Extract the (x, y) coordinate from the center of the cell holding the provided text.  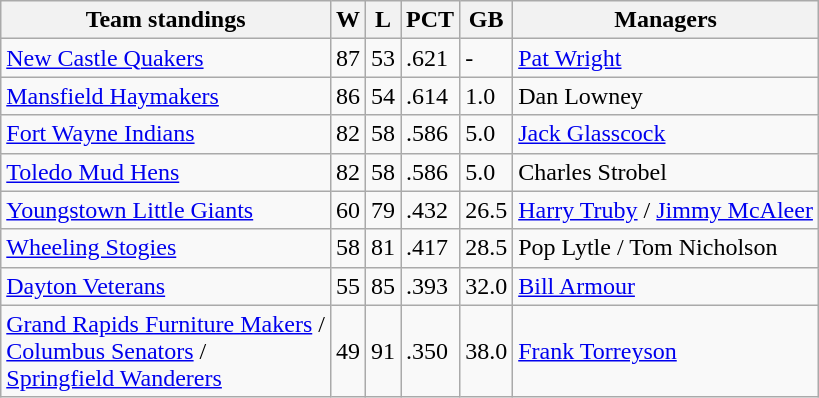
Pop Lytle / Tom Nicholson (666, 248)
Dayton Veterans (166, 286)
Pat Wright (666, 58)
Bill Armour (666, 286)
.417 (430, 248)
38.0 (486, 351)
GB (486, 20)
Fort Wayne Indians (166, 134)
L (384, 20)
Dan Lowney (666, 96)
49 (348, 351)
54 (384, 96)
Managers (666, 20)
New Castle Quakers (166, 58)
Charles Strobel (666, 172)
Frank Torreyson (666, 351)
60 (348, 210)
Jack Glasscock (666, 134)
86 (348, 96)
26.5 (486, 210)
W (348, 20)
.614 (430, 96)
Harry Truby / Jimmy McAleer (666, 210)
- (486, 58)
.393 (430, 286)
28.5 (486, 248)
PCT (430, 20)
87 (348, 58)
79 (384, 210)
Grand Rapids Furniture Makers / Columbus Senators / Springfield Wanderers (166, 351)
Mansfield Haymakers (166, 96)
91 (384, 351)
Toledo Mud Hens (166, 172)
Wheeling Stogies (166, 248)
.621 (430, 58)
Youngstown Little Giants (166, 210)
81 (384, 248)
32.0 (486, 286)
85 (384, 286)
.432 (430, 210)
53 (384, 58)
1.0 (486, 96)
55 (348, 286)
.350 (430, 351)
Team standings (166, 20)
